Find where the given text appears and provide that cell's center as [X, Y] coordinate. 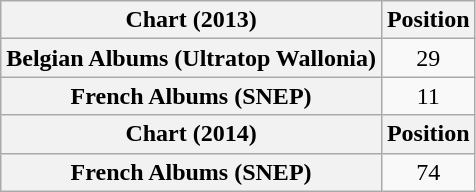
74 [428, 172]
Chart (2013) [192, 20]
Belgian Albums (Ultratop Wallonia) [192, 58]
Chart (2014) [192, 134]
29 [428, 58]
11 [428, 96]
